For the text-containing cell, return its midpoint in [x, y] coordinate format. 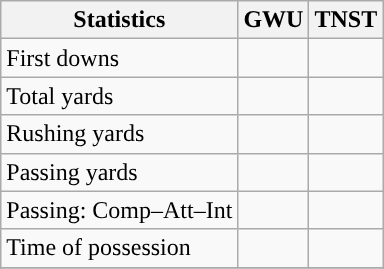
GWU [274, 20]
Passing yards [120, 172]
Time of possession [120, 248]
TNST [346, 20]
Total yards [120, 96]
Statistics [120, 20]
Rushing yards [120, 134]
First downs [120, 58]
Passing: Comp–Att–Int [120, 210]
